Find where the given text appears and provide that cell's center as (x, y) coordinate. 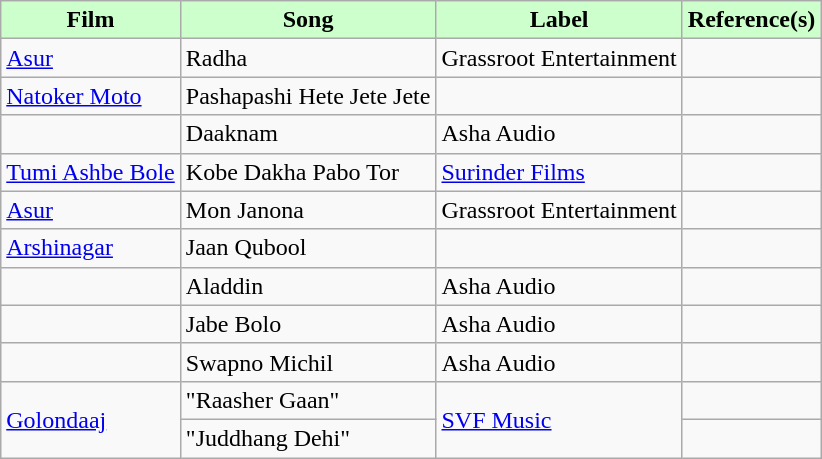
Aladdin (308, 286)
Natoker Moto (91, 96)
Kobe Dakha Pabo Tor (308, 172)
Pashapashi Hete Jete Jete (308, 96)
Swapno Michil (308, 362)
Arshinagar (91, 248)
Mon Janona (308, 210)
Song (308, 20)
Surinder Films (559, 172)
Daaknam (308, 134)
Radha (308, 58)
Reference(s) (752, 20)
Label (559, 20)
Tumi Ashbe Bole (91, 172)
Golondaaj (91, 419)
"Juddhang Dehi" (308, 438)
Jaan Qubool (308, 248)
Film (91, 20)
SVF Music (559, 419)
Jabe Bolo (308, 324)
"Raasher Gaan" (308, 400)
